Output the [X, Y] coordinate of the center of the cell containing the given text.  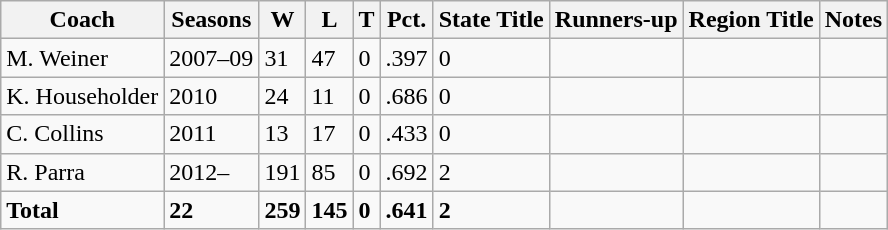
.692 [406, 172]
.397 [406, 58]
R. Parra [82, 172]
Coach [82, 20]
31 [282, 58]
Region Title [751, 20]
State Title [491, 20]
145 [330, 210]
Total [82, 210]
M. Weiner [82, 58]
.433 [406, 134]
W [282, 20]
24 [282, 96]
T [366, 20]
Seasons [212, 20]
13 [282, 134]
K. Householder [82, 96]
85 [330, 172]
Notes [853, 20]
C. Collins [82, 134]
.686 [406, 96]
2011 [212, 134]
17 [330, 134]
2012– [212, 172]
259 [282, 210]
L [330, 20]
191 [282, 172]
11 [330, 96]
47 [330, 58]
Runners-up [616, 20]
2007–09 [212, 58]
22 [212, 210]
Pct. [406, 20]
2010 [212, 96]
.641 [406, 210]
